Identify which cell holds the provided text, then report its [x, y] central coordinate. 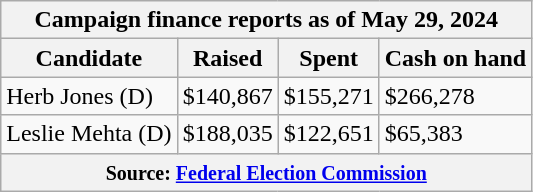
$122,651 [328, 134]
$140,867 [228, 96]
Candidate [89, 58]
Campaign finance reports as of May 29, 2024 [266, 20]
Source: Federal Election Commission [266, 172]
Raised [228, 58]
Leslie Mehta (D) [89, 134]
Cash on hand [455, 58]
$188,035 [228, 134]
$155,271 [328, 96]
$266,278 [455, 96]
Herb Jones (D) [89, 96]
$65,383 [455, 134]
Spent [328, 58]
